Find where the given text appears and provide that cell's center as (X, Y) coordinate. 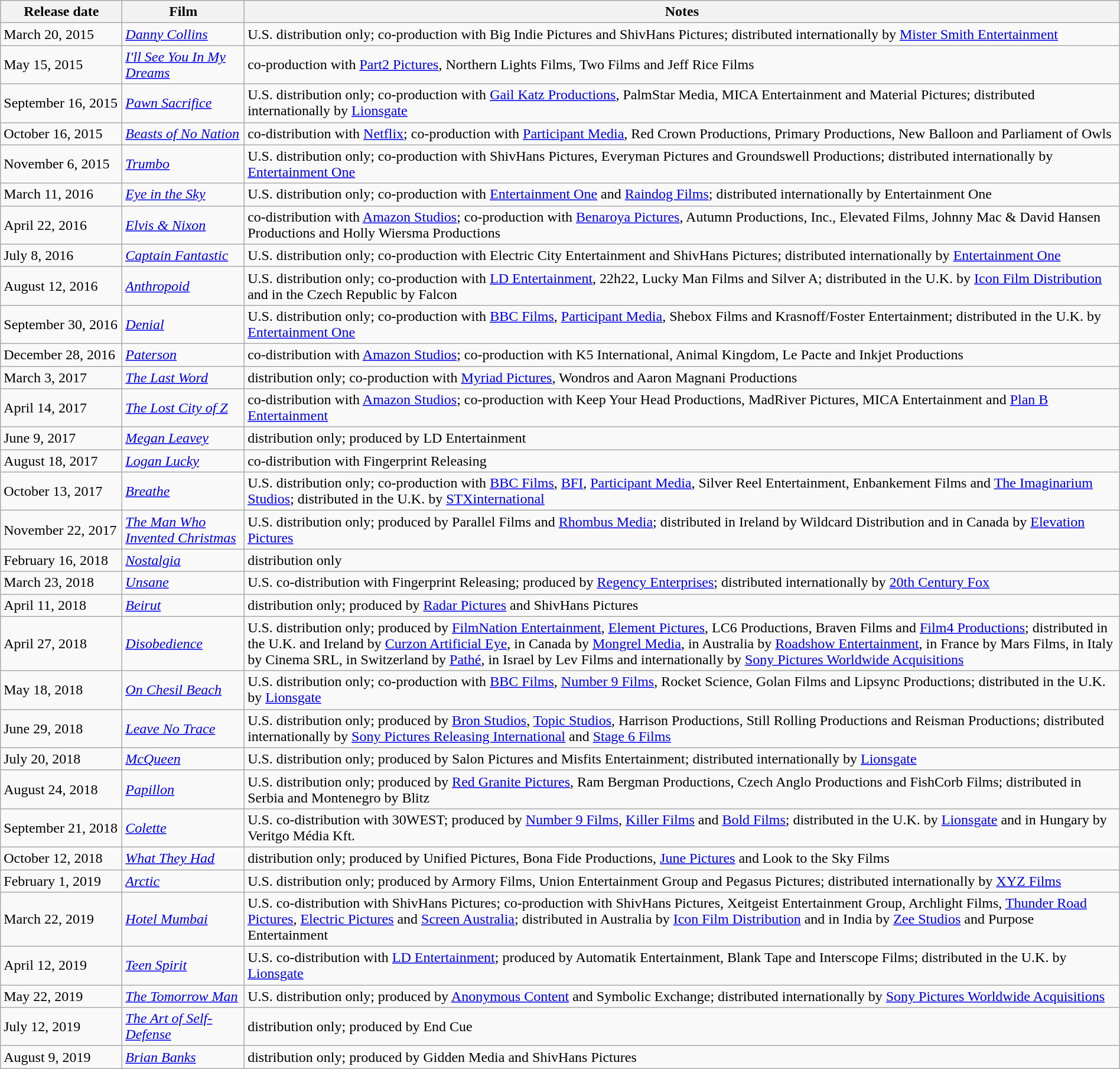
Breathe (183, 492)
The Art of Self-Defense (183, 1027)
U.S. distribution only; co-production with Electric City Entertainment and ShivHans Pictures; distributed internationally by Entertainment One (682, 255)
August 18, 2017 (61, 461)
Elvis & Nixon (183, 225)
August 24, 2018 (61, 789)
Captain Fantastic (183, 255)
U.S. distribution only; co-production with Entertainment One and Raindog Films; distributed internationally by Entertainment One (682, 194)
September 30, 2016 (61, 324)
Anthropoid (183, 286)
May 15, 2015 (61, 65)
Film (183, 12)
co-distribution with Amazon Studios; co-production with K5 International, Animal Kingdom, Le Pacte and Inkjet Productions (682, 355)
distribution only; produced by Gidden Media and ShivHans Pictures (682, 1057)
Release date (61, 12)
September 16, 2015 (61, 103)
co-distribution with Netflix; co-production with Participant Media, Red Crown Productions, Primary Productions, New Balloon and Parliament of Owls (682, 134)
August 12, 2016 (61, 286)
May 18, 2018 (61, 690)
Megan Leavey (183, 438)
June 9, 2017 (61, 438)
May 22, 2019 (61, 996)
The Lost City of Z (183, 408)
Leave No Trace (183, 728)
Pawn Sacrifice (183, 103)
June 29, 2018 (61, 728)
July 8, 2016 (61, 255)
Colette (183, 827)
July 20, 2018 (61, 759)
distribution only; co-production with Myriad Pictures, Wondros and Aaron Magnani Productions (682, 378)
co-production with Part2 Pictures, Northern Lights Films, Two Films and Jeff Rice Films (682, 65)
Beirut (183, 605)
distribution only (682, 560)
April 12, 2019 (61, 966)
October 13, 2017 (61, 492)
Trumbo (183, 164)
distribution only; produced by Radar Pictures and ShivHans Pictures (682, 605)
September 21, 2018 (61, 827)
distribution only; produced by End Cue (682, 1027)
On Chesil Beach (183, 690)
distribution only; produced by Unified Pictures, Bona Fide Productions, June Pictures and Look to the Sky Films (682, 858)
The Man Who Invented Christmas (183, 529)
Arctic (183, 881)
What They Had (183, 858)
February 1, 2019 (61, 881)
Teen Spirit (183, 966)
Beasts of No Nation (183, 134)
Eye in the Sky (183, 194)
October 12, 2018 (61, 858)
co-distribution with Fingerprint Releasing (682, 461)
Notes (682, 12)
Disobedience (183, 644)
March 20, 2015 (61, 34)
March 23, 2018 (61, 583)
Danny Collins (183, 34)
distribution only; produced by LD Entertainment (682, 438)
Logan Lucky (183, 461)
August 9, 2019 (61, 1057)
U.S. distribution only; co-production with Big Indie Pictures and ShivHans Pictures; distributed internationally by Mister Smith Entertainment (682, 34)
November 22, 2017 (61, 529)
U.S. distribution only; produced by Salon Pictures and Misfits Entertainment; distributed internationally by Lionsgate (682, 759)
July 12, 2019 (61, 1027)
Nostalgia (183, 560)
U.S. co-distribution with Fingerprint Releasing; produced by Regency Enterprises; distributed internationally by 20th Century Fox (682, 583)
Hotel Mumbai (183, 919)
April 27, 2018 (61, 644)
The Last Word (183, 378)
Brian Banks (183, 1057)
April 14, 2017 (61, 408)
co-distribution with Amazon Studios; co-production with Keep Your Head Productions, MadRiver Pictures, MICA Entertainment and Plan B Entertainment (682, 408)
U.S. distribution only; produced by Anonymous Content and Symbolic Exchange; distributed internationally by Sony Pictures Worldwide Acquisitions (682, 996)
March 11, 2016 (61, 194)
March 3, 2017 (61, 378)
The Tomorrow Man (183, 996)
March 22, 2019 (61, 919)
December 28, 2016 (61, 355)
U.S. distribution only; produced by Armory Films, Union Entertainment Group and Pegasus Pictures; distributed internationally by XYZ Films (682, 881)
October 16, 2015 (61, 134)
Paterson (183, 355)
November 6, 2015 (61, 164)
Papillon (183, 789)
I'll See You In My Dreams (183, 65)
April 11, 2018 (61, 605)
April 22, 2016 (61, 225)
February 16, 2018 (61, 560)
McQueen (183, 759)
Unsane (183, 583)
Denial (183, 324)
